Return the [X, Y] coordinate for the center point of the cell that contains the specified text.  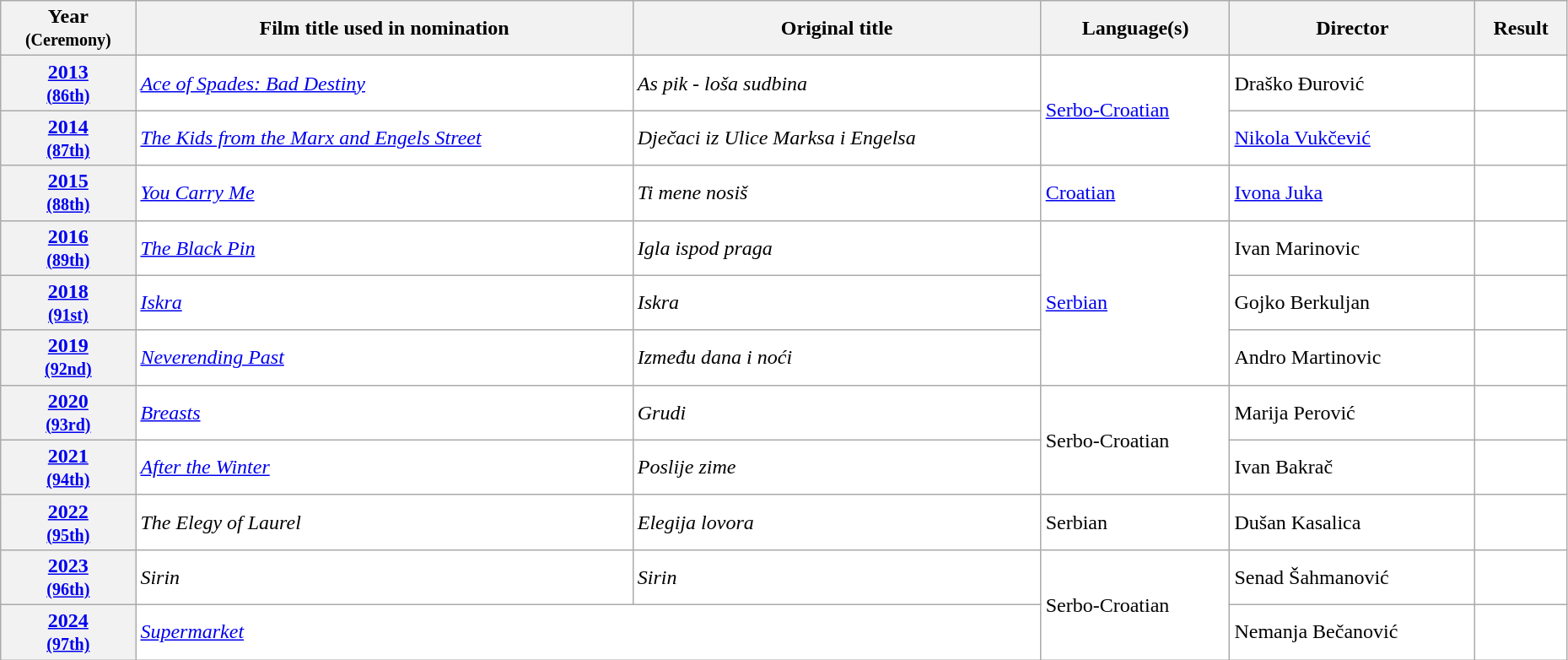
After the Winter [385, 468]
Supermarket [589, 631]
Nikola Vukčević [1353, 138]
2022(95th) [68, 522]
Result [1521, 29]
Director [1353, 29]
2016(89th) [68, 248]
Film title used in nomination [385, 29]
The Kids from the Marx and Engels Street [385, 138]
As pik - loša sudbina [837, 83]
Dječaci iz Ulice Marksa i Engelsa [837, 138]
2019(92nd) [68, 358]
2020(93rd) [68, 412]
Elegija lovora [837, 522]
2021(94th) [68, 468]
Ace of Spades: Bad Destiny [385, 83]
Ivona Juka [1353, 192]
Poslije zime [837, 468]
The Elegy of Laurel [385, 522]
2023(96th) [68, 577]
Andro Martinovic [1353, 358]
The Black Pin [385, 248]
Year(Ceremony) [68, 29]
Gojko Berkuljan [1353, 302]
Original title [837, 29]
Neverending Past [385, 358]
2018(91st) [68, 302]
Između dana i noći [837, 358]
Nemanja Bečanović [1353, 631]
Ti mene nosiš [837, 192]
Dušan Kasalica [1353, 522]
Marija Perović [1353, 412]
You Carry Me [385, 192]
Senad Šahmanović [1353, 577]
Draško Đurović [1353, 83]
Igla ispod praga [837, 248]
2013(86th) [68, 83]
Ivan Marinovic [1353, 248]
2014(87th) [68, 138]
Language(s) [1135, 29]
Grudi [837, 412]
2024(97th) [68, 631]
Breasts [385, 412]
2015(88th) [68, 192]
Ivan Bakrač [1353, 468]
Croatian [1135, 192]
